Extract the [x, y] coordinate from the center of the cell holding the provided text.  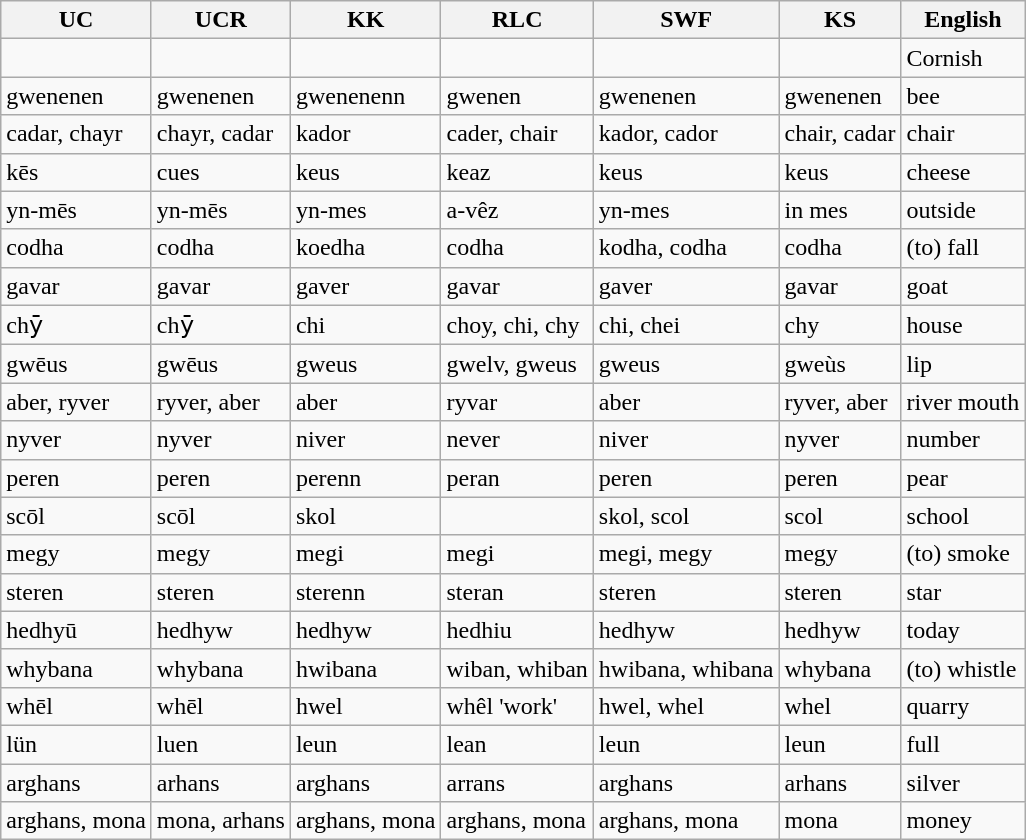
hedhyū [76, 630]
(to) smoke [963, 554]
koedha [366, 248]
whêl 'work' [517, 706]
peran [517, 478]
wiban, whiban [517, 668]
Cornish [963, 58]
arrans [517, 783]
gweùs [840, 364]
hwibana, whibana [686, 668]
kador, cador [686, 134]
kēs [76, 172]
chair, cadar [840, 134]
chi, chei [686, 325]
kador [366, 134]
star [963, 592]
KS [840, 20]
mona [840, 821]
bee [963, 96]
pear [963, 478]
chi [366, 325]
kodha, codha [686, 248]
SWF [686, 20]
hedhiu [517, 630]
RLC [517, 20]
lean [517, 744]
keaz [517, 172]
cues [220, 172]
chayr, cadar [220, 134]
a-vêz [517, 210]
silver [963, 783]
number [963, 440]
today [963, 630]
choy, chi, chy [517, 325]
gwenen [517, 96]
UC [76, 20]
scol [840, 516]
quarry [963, 706]
whel [840, 706]
English [963, 20]
(to) whistle [963, 668]
money [963, 821]
full [963, 744]
gwenenenn [366, 96]
steran [517, 592]
luen [220, 744]
in mes [840, 210]
house [963, 325]
UCR [220, 20]
chy [840, 325]
cadar, chayr [76, 134]
megi, megy [686, 554]
mona, arhans [220, 821]
(to) fall [963, 248]
hwel [366, 706]
never [517, 440]
cheese [963, 172]
river mouth [963, 402]
outside [963, 210]
school [963, 516]
hwel, whel [686, 706]
goat [963, 286]
skol [366, 516]
lip [963, 364]
gwelv, gweus [517, 364]
lün [76, 744]
chair [963, 134]
aber, ryver [76, 402]
skol, scol [686, 516]
sterenn [366, 592]
cader, chair [517, 134]
KK [366, 20]
ryvar [517, 402]
hwibana [366, 668]
perenn [366, 478]
